Detect which cell encompasses the target text, then output its [x, y] center coordinate. 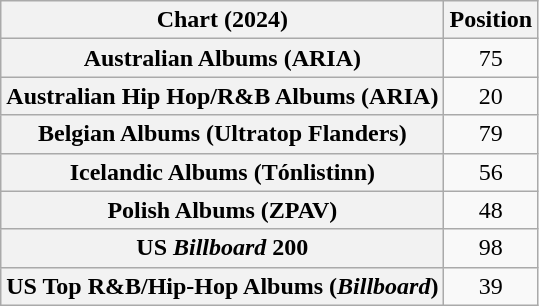
56 [491, 172]
US Billboard 200 [222, 248]
39 [491, 286]
US Top R&B/Hip-Hop Albums (Billboard) [222, 286]
Chart (2024) [222, 20]
98 [491, 248]
75 [491, 58]
Australian Albums (ARIA) [222, 58]
Australian Hip Hop/R&B Albums (ARIA) [222, 96]
Position [491, 20]
Icelandic Albums (Tónlistinn) [222, 172]
79 [491, 134]
Polish Albums (ZPAV) [222, 210]
Belgian Albums (Ultratop Flanders) [222, 134]
48 [491, 210]
20 [491, 96]
